Locate the cell with the specified text and output its (X, Y) center coordinate. 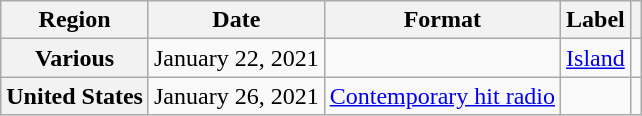
Contemporary hit radio (442, 96)
Label (596, 20)
Date (236, 20)
United States (75, 96)
January 22, 2021 (236, 58)
Format (442, 20)
January 26, 2021 (236, 96)
Island (596, 58)
Region (75, 20)
Various (75, 58)
